Detect which cell encompasses the target text, then output its (x, y) center coordinate. 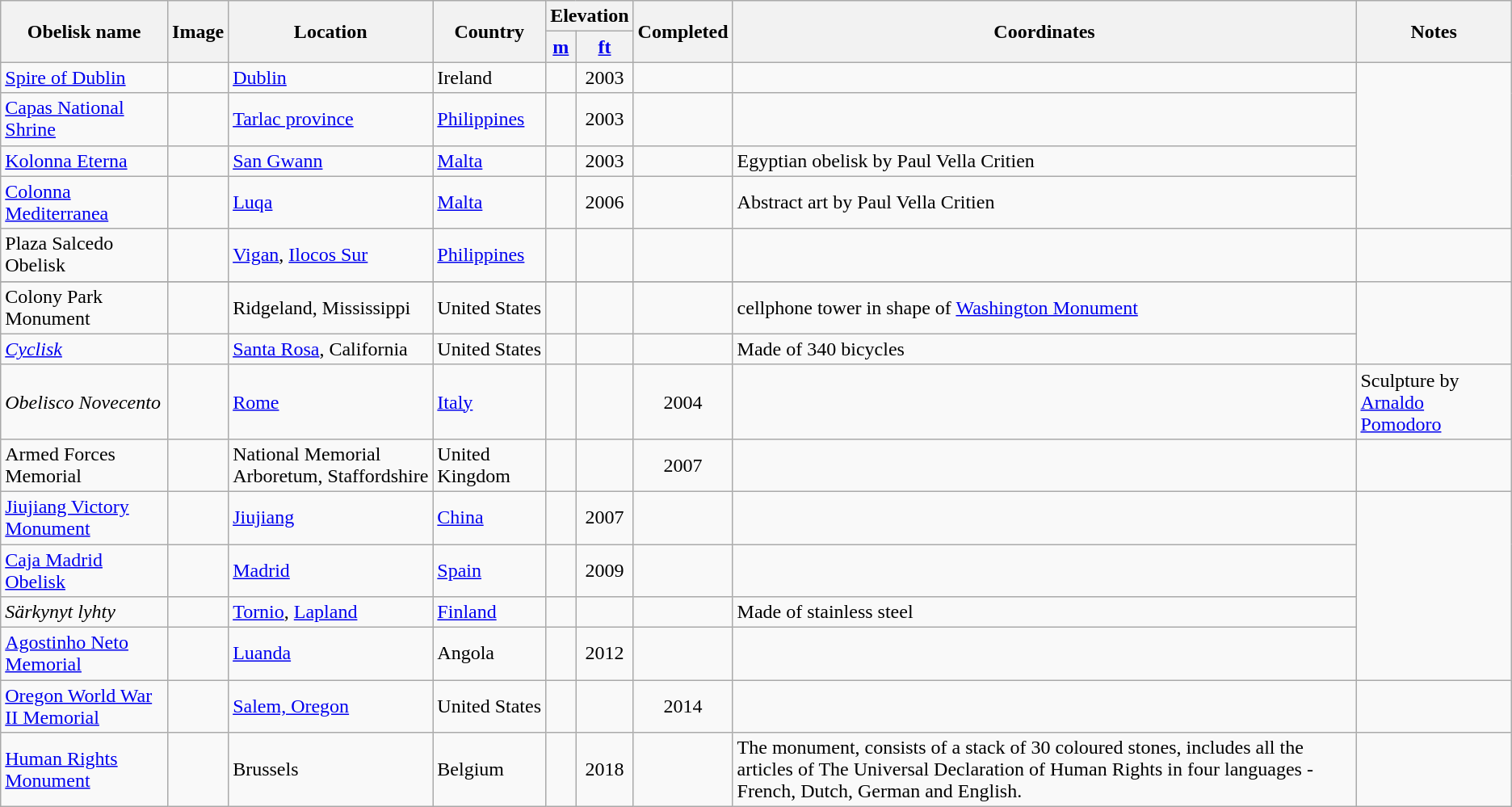
Armed Forces Memorial (84, 465)
China (489, 517)
cellphone tower in shape of Washington Monument (1044, 307)
Rome (331, 401)
Sculpture by Arnaldo Pomodoro (1434, 401)
Dublin (331, 78)
2009 (604, 570)
Italy (489, 401)
Brussels (331, 770)
Agostinho Neto Memorial (84, 654)
ft (604, 47)
Kolonna Eterna (84, 161)
Finland (489, 612)
Cyclisk (84, 349)
Made of stainless steel (1044, 612)
Madrid (331, 570)
Obelisk name (84, 32)
Country (489, 32)
Made of 340 bicycles (1044, 349)
m (561, 47)
2006 (604, 202)
Ridgeland, Mississippi (331, 307)
Jiujiang (331, 517)
Abstract art by Paul Vella Critien (1044, 202)
Plaza Salcedo Obelisk (84, 255)
Image (199, 32)
Vigan, Ilocos Sur (331, 255)
Elevation (590, 16)
Egyptian obelisk by Paul Vella Critien (1044, 161)
2004 (683, 401)
Caja Madrid Obelisk (84, 570)
Luqa (331, 202)
Obelisco Novecento (84, 401)
Coordinates (1044, 32)
Tarlac province (331, 120)
2018 (604, 770)
Capas National Shrine (84, 120)
Luanda (331, 654)
Ireland (489, 78)
Location (331, 32)
San Gwann (331, 161)
Human Rights Monument (84, 770)
Colony Park Monument (84, 307)
Completed (683, 32)
2012 (604, 654)
Spain (489, 570)
Colonna Mediterranea (84, 202)
United Kingdom (489, 465)
Salem, Oregon (331, 706)
Oregon World War II Memorial (84, 706)
2014 (683, 706)
National Memorial Arboretum, Staffordshire (331, 465)
Jiujiang Victory Monument (84, 517)
Särkynyt lyhty (84, 612)
Belgium (489, 770)
Notes (1434, 32)
Spire of Dublin (84, 78)
Santa Rosa, California (331, 349)
Angola (489, 654)
Tornio, Lapland (331, 612)
